Pinpoint the cell where the given text exists, returning its (X, Y) midpoint coordinate. 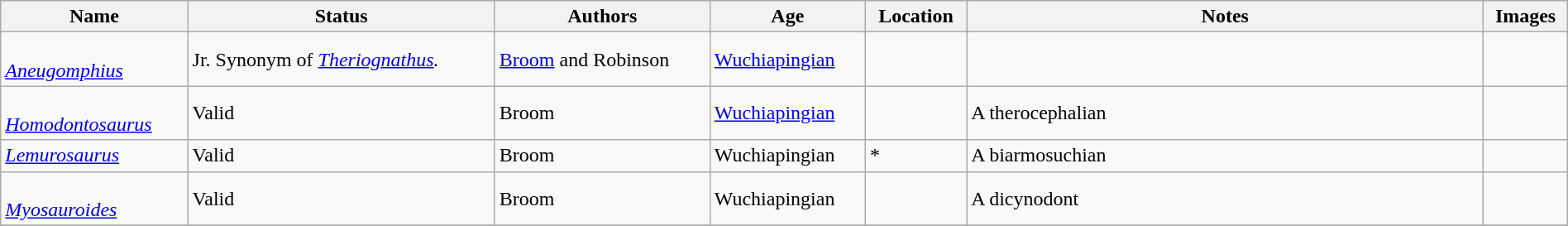
A biarmosuchian (1226, 156)
Status (341, 17)
Notes (1226, 17)
Jr. Synonym of Theriognathus. (341, 60)
Age (787, 17)
Broom and Robinson (602, 60)
Myosauroides (94, 199)
Homodontosaurus (94, 113)
* (915, 156)
Images (1525, 17)
Name (94, 17)
A dicynodont (1226, 199)
Location (915, 17)
Authors (602, 17)
Aneugomphius (94, 60)
A therocephalian (1226, 113)
Lemurosaurus (94, 156)
